Pinpoint the cell where the given text exists, returning its (x, y) midpoint coordinate. 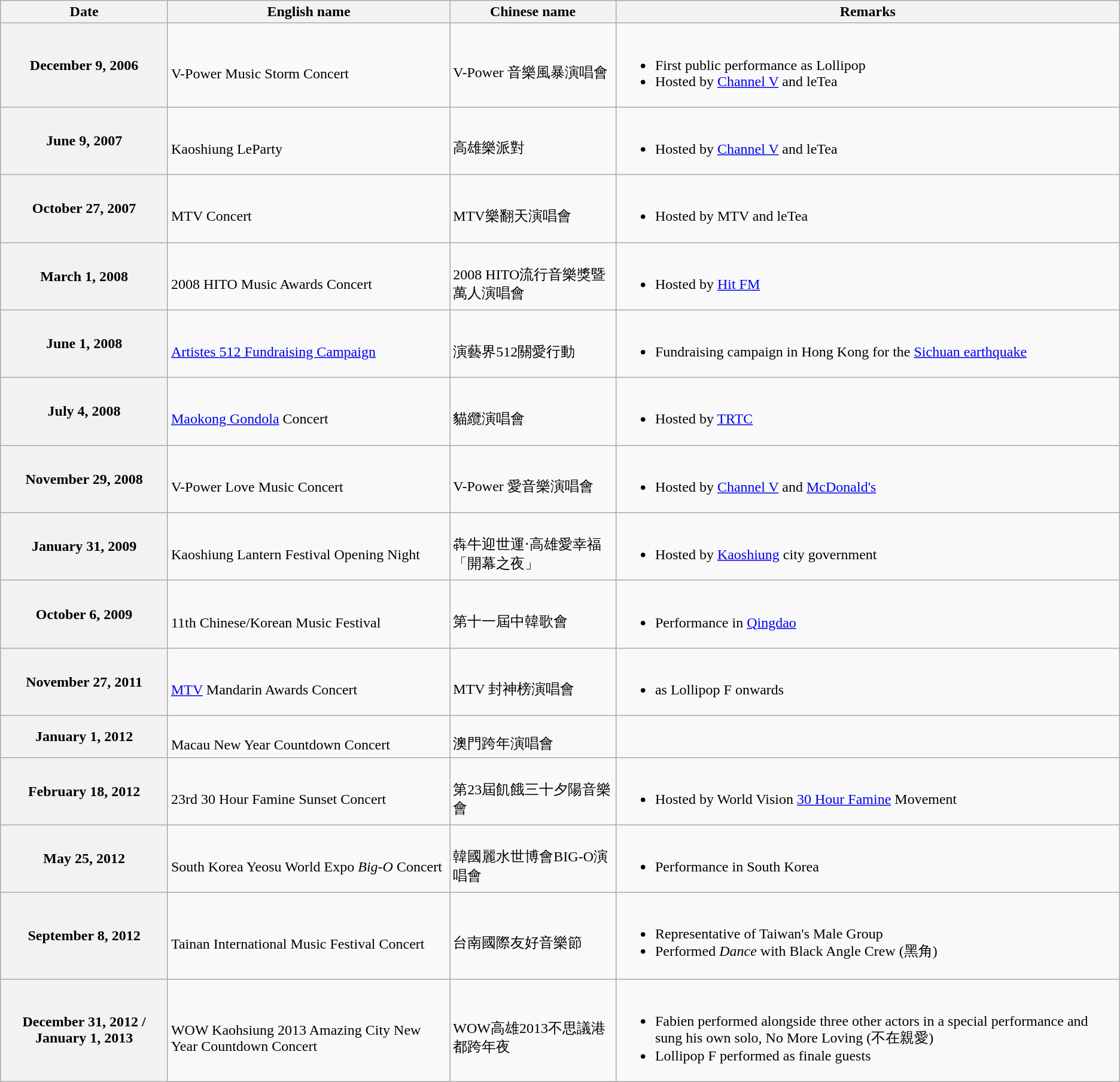
MTV樂翻天演唱會 (533, 208)
第23屆飢餓三十夕陽音樂會 (533, 791)
Hosted by Kaoshiung city government (868, 547)
South Korea Yeosu World Expo Big-O Concert (309, 859)
Artistes 512 Fundraising Campaign (309, 343)
Fundraising campaign in Hong Kong for the Sichuan earthquake (868, 343)
23rd 30 Hour Famine Sunset Concert (309, 791)
高雄樂派對 (533, 141)
WOW Kaohsiung 2013 Amazing City New Year Countdown Concert (309, 1031)
WOW高雄2013不思議港都跨年夜 (533, 1031)
澳門跨年演唱會 (533, 736)
Performance in South Korea (868, 859)
MTV Concert (309, 208)
Kaoshiung LeParty (309, 141)
貓纜演唱會 (533, 412)
July 4, 2008 (84, 412)
Remarks (868, 12)
November 29, 2008 (84, 478)
第十一屆中韓歌會 (533, 614)
June 9, 2007 (84, 141)
Hosted by Channel V and leTea (868, 141)
January 31, 2009 (84, 547)
First public performance as LollipopHosted by Channel V and leTea (868, 65)
October 27, 2007 (84, 208)
Chinese name (533, 12)
May 25, 2012 (84, 859)
Tainan International Music Festival Concert (309, 935)
V-Power Love Music Concert (309, 478)
Macau New Year Countdown Concert (309, 736)
Representative of Taiwan's Male GroupPerformed Dance with Black Angle Crew (黑角) (868, 935)
Kaoshiung Lantern Festival Opening Night (309, 547)
犇牛迎世運‧高雄愛幸福「開幕之夜」 (533, 547)
September 8, 2012 (84, 935)
English name (309, 12)
2008 HITO流行音樂獎暨萬人演唱會 (533, 276)
Date (84, 12)
V-Power Music Storm Concert (309, 65)
January 1, 2012 (84, 736)
台南國際友好音樂節 (533, 935)
Performance in Qingdao (868, 614)
February 18, 2012 (84, 791)
December 9, 2006 (84, 65)
V-Power 愛音樂演唱會 (533, 478)
V-Power 音樂風暴演唱會 (533, 65)
Hosted by Hit FM (868, 276)
2008 HITO Music Awards Concert (309, 276)
韓國麗水世博會BIG-O演唱會 (533, 859)
Hosted by MTV and leTea (868, 208)
Maokong Gondola Concert (309, 412)
November 27, 2011 (84, 682)
Hosted by World Vision 30 Hour Famine Movement (868, 791)
October 6, 2009 (84, 614)
December 31, 2012 / January 1, 2013 (84, 1031)
March 1, 2008 (84, 276)
MTV 封神榜演唱會 (533, 682)
Hosted by Channel V and McDonald's (868, 478)
11th Chinese/Korean Music Festival (309, 614)
June 1, 2008 (84, 343)
MTV Mandarin Awards Concert (309, 682)
演藝界512關愛行動 (533, 343)
Hosted by TRTC (868, 412)
as Lollipop F onwards (868, 682)
